Provide the [X, Y] coordinate of the cell's center where the given text is located.  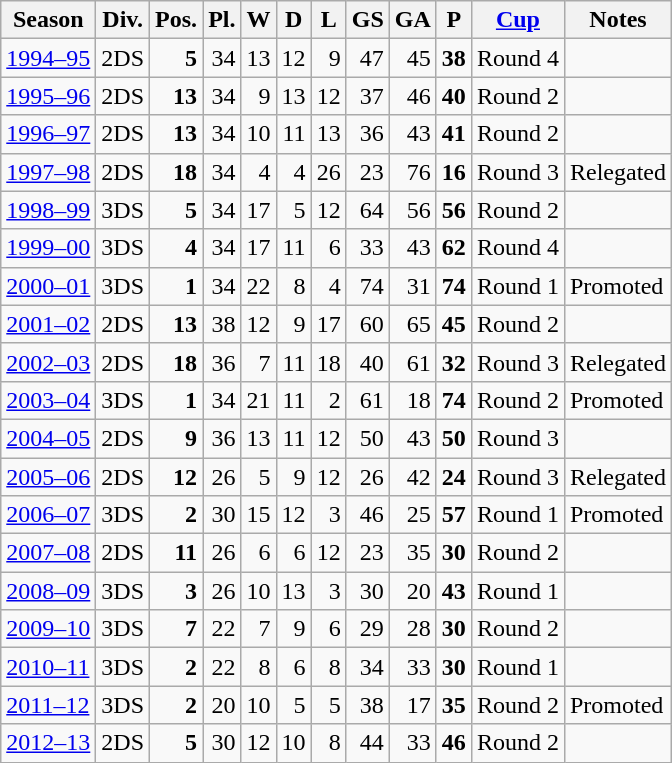
47 [368, 58]
28 [412, 629]
2008–09 [48, 591]
64 [368, 210]
Pos. [176, 20]
Season [48, 20]
Notes [618, 20]
31 [412, 286]
32 [454, 362]
2010–11 [48, 667]
16 [454, 172]
29 [368, 629]
1996–97 [48, 134]
57 [454, 515]
Cup [518, 20]
2001–02 [48, 324]
GA [412, 20]
1994–95 [48, 58]
2011–12 [48, 705]
21 [258, 400]
P [454, 20]
24 [454, 477]
2007–08 [48, 553]
L [328, 20]
76 [412, 172]
Pl. [222, 20]
2003–04 [48, 400]
D [294, 20]
15 [258, 515]
Div. [123, 20]
GS [368, 20]
37 [368, 96]
2002–03 [48, 362]
1995–96 [48, 96]
62 [454, 248]
2012–13 [48, 743]
1999–00 [48, 248]
60 [368, 324]
65 [412, 324]
25 [412, 515]
44 [368, 743]
42 [412, 477]
2009–10 [48, 629]
1997–98 [48, 172]
2005–06 [48, 477]
2000–01 [48, 286]
1998–99 [48, 210]
W [258, 20]
41 [454, 134]
2006–07 [48, 515]
2004–05 [48, 438]
